Locate the cell with the specified text and output its (X, Y) center coordinate. 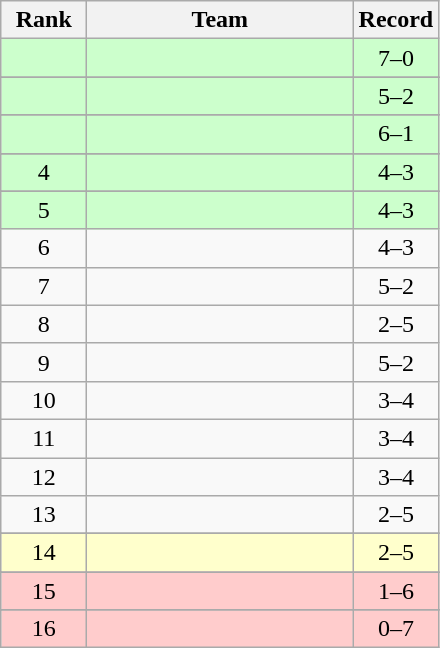
9 (44, 362)
Team (220, 20)
12 (44, 477)
10 (44, 400)
16 (44, 629)
8 (44, 324)
4 (44, 172)
15 (44, 591)
Rank (44, 20)
7–0 (396, 58)
6–1 (396, 134)
0–7 (396, 629)
1–6 (396, 591)
6 (44, 248)
13 (44, 515)
7 (44, 286)
Record (396, 20)
11 (44, 438)
5 (44, 210)
14 (44, 553)
